Identify which cell holds the provided text, then report its (x, y) central coordinate. 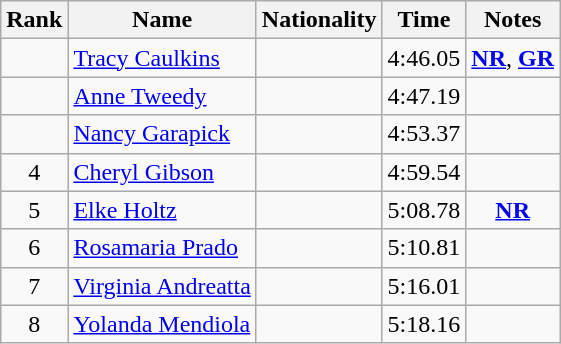
Time (424, 20)
NR, GR (513, 58)
Cheryl Gibson (162, 172)
4:47.19 (424, 96)
7 (34, 286)
Rank (34, 20)
Yolanda Mendiola (162, 324)
8 (34, 324)
5:10.81 (424, 248)
4 (34, 172)
Elke Holtz (162, 210)
Anne Tweedy (162, 96)
5:16.01 (424, 286)
Nationality (319, 20)
Tracy Caulkins (162, 58)
5:18.16 (424, 324)
5 (34, 210)
6 (34, 248)
4:46.05 (424, 58)
4:53.37 (424, 134)
Virginia Andreatta (162, 286)
Nancy Garapick (162, 134)
NR (513, 210)
5:08.78 (424, 210)
Rosamaria Prado (162, 248)
Notes (513, 20)
Name (162, 20)
4:59.54 (424, 172)
